Capture the cell that displays the provided text and extract its [x, y] central coordinate. 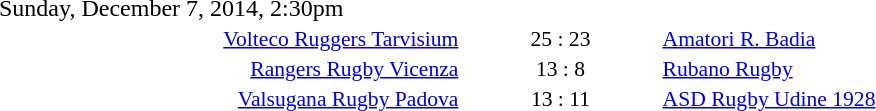
13 : 8 [560, 68]
25 : 23 [560, 38]
